Scan for the cell matching the given text and deliver its [X, Y] coordinate at center. 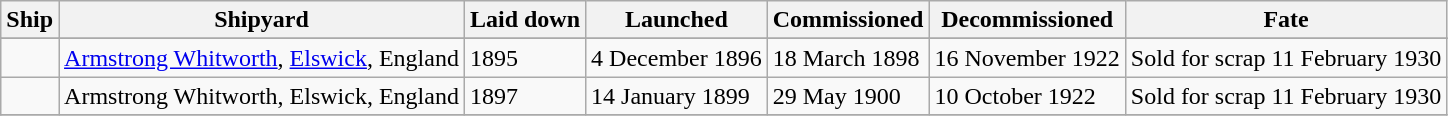
Decommissioned [1027, 20]
18 March 1898 [848, 58]
29 May 1900 [848, 96]
Ship [30, 20]
Commissioned [848, 20]
1895 [524, 58]
16 November 1922 [1027, 58]
4 December 1896 [677, 58]
Fate [1286, 20]
10 October 1922 [1027, 96]
1897 [524, 96]
Laid down [524, 20]
Launched [677, 20]
Shipyard [262, 20]
14 January 1899 [677, 96]
